Find where the given text appears and provide that cell's center as (x, y) coordinate. 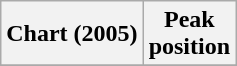
Peakposition (189, 34)
Chart (2005) (72, 34)
